Pinpoint the cell where the given text exists, returning its (x, y) midpoint coordinate. 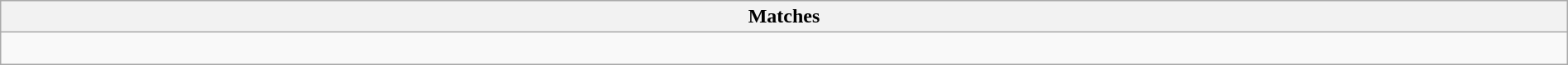
Matches (784, 17)
